From the cell containing the given text, extract its center point as (x, y) coordinate. 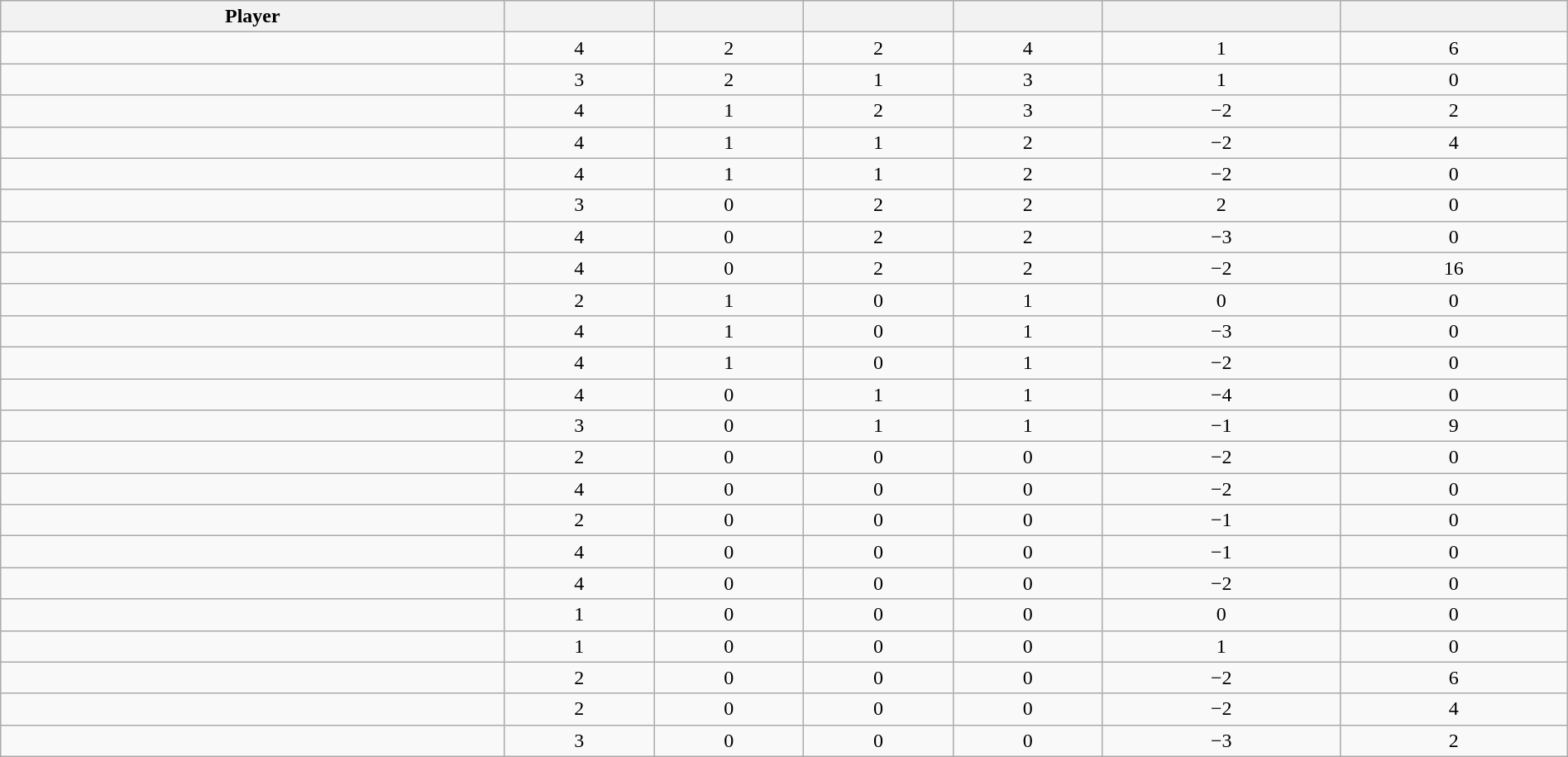
16 (1454, 268)
9 (1454, 426)
Player (253, 17)
−4 (1221, 395)
